Return (X, Y) of the center of cell containing provided text 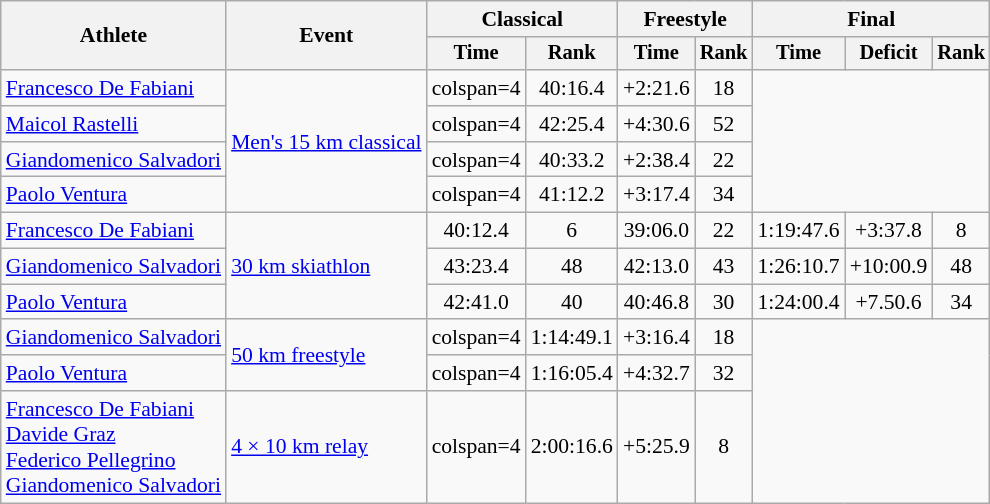
2:00:16.6 (572, 447)
42:41.0 (476, 302)
+5:25.9 (656, 447)
42:25.4 (572, 124)
+2:38.4 (656, 160)
40:46.8 (656, 302)
6 (572, 231)
40 (572, 302)
Event (326, 36)
Athlete (114, 36)
Freestyle (685, 19)
Final (871, 19)
1:14:49.1 (572, 338)
52 (724, 124)
Francesco De FabianiDavide GrazFederico PellegrinoGiandomenico Salvadori (114, 447)
+4:32.7 (656, 373)
+10:00.9 (889, 267)
1:16:05.4 (572, 373)
Deficit (889, 54)
32 (724, 373)
42:13.0 (656, 267)
50 km freestyle (326, 356)
1:24:00.4 (798, 302)
40:16.4 (572, 88)
1:26:10.7 (798, 267)
40:33.2 (572, 160)
+7.50.6 (889, 302)
+3:17.4 (656, 195)
30 km skiathlon (326, 266)
+4:30.6 (656, 124)
41:12.2 (572, 195)
30 (724, 302)
4 × 10 km relay (326, 447)
+2:21.6 (656, 88)
Classical (522, 19)
43:23.4 (476, 267)
+3:37.8 (889, 231)
+3:16.4 (656, 338)
1:19:47.6 (798, 231)
43 (724, 267)
Men's 15 km classical (326, 141)
39:06.0 (656, 231)
40:12.4 (476, 231)
Maicol Rastelli (114, 124)
